Find where the given text appears and provide that cell's center as (X, Y) coordinate. 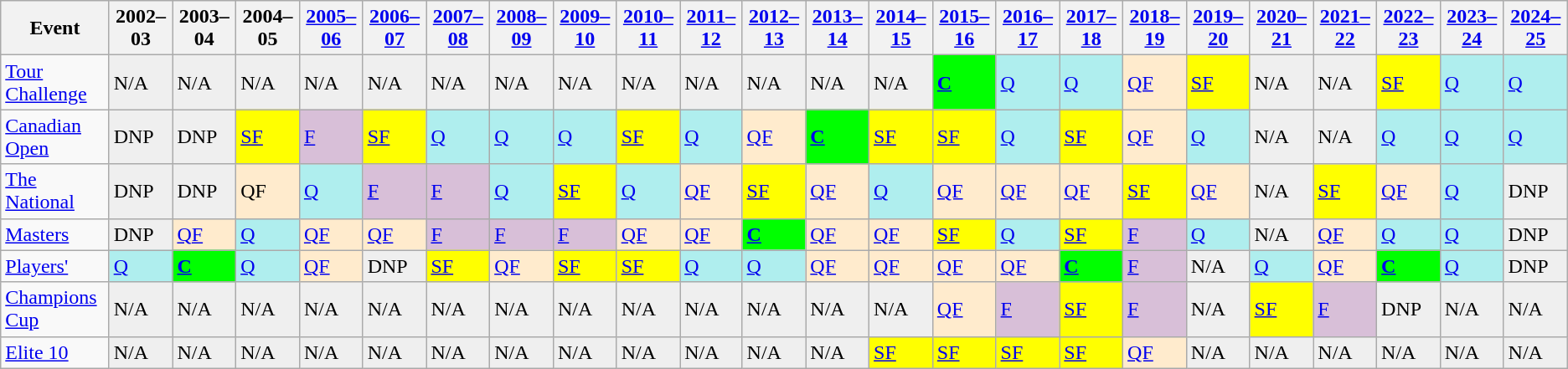
Event (55, 28)
2003–04 (204, 28)
Canadian Open (55, 137)
2021–22 (1345, 28)
2008–09 (522, 28)
2020–21 (1282, 28)
2011–12 (711, 28)
2010–11 (648, 28)
2018–19 (1155, 28)
Players' (55, 266)
2006–07 (395, 28)
2022–23 (1409, 28)
Masters (55, 234)
2002–03 (141, 28)
2007–08 (458, 28)
2009–10 (585, 28)
Elite 10 (55, 352)
2013–14 (838, 28)
The National (55, 191)
2014–15 (901, 28)
2012–13 (774, 28)
2004–05 (268, 28)
2024–25 (1535, 28)
2015–16 (964, 28)
2016–17 (1028, 28)
Champions Cup (55, 310)
2005–06 (331, 28)
2017–18 (1091, 28)
2019–20 (1218, 28)
Tour Challenge (55, 82)
2023–24 (1472, 28)
